Output the [x, y] coordinate of the center of the cell containing the given text.  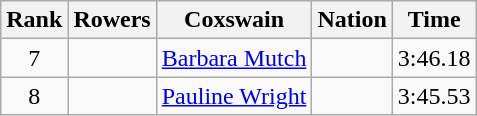
3:46.18 [434, 58]
Rowers [112, 20]
Barbara Mutch [234, 58]
7 [34, 58]
Pauline Wright [234, 96]
8 [34, 96]
Rank [34, 20]
Nation [352, 20]
3:45.53 [434, 96]
Time [434, 20]
Coxswain [234, 20]
